Output the (X, Y) coordinate of the center of the cell containing the given text.  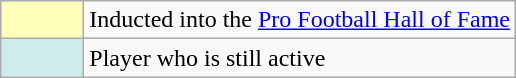
Inducted into the Pro Football Hall of Fame (300, 20)
Player who is still active (300, 58)
